Output the [X, Y] coordinate of the center of the cell containing the given text.  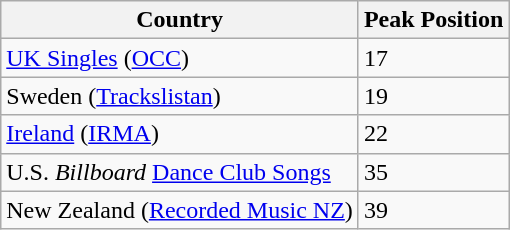
Sweden (Trackslistan) [180, 96]
U.S. Billboard Dance Club Songs [180, 172]
17 [433, 58]
New Zealand (Recorded Music NZ) [180, 210]
19 [433, 96]
UK Singles (OCC) [180, 58]
22 [433, 134]
35 [433, 172]
Country [180, 20]
Ireland (IRMA) [180, 134]
39 [433, 210]
Peak Position [433, 20]
